Detect which cell encompasses the target text, then output its (X, Y) center coordinate. 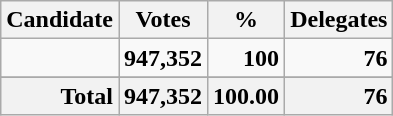
Delegates (339, 20)
100 (246, 58)
% (246, 20)
Candidate (60, 20)
Votes (162, 20)
Total (60, 96)
100.00 (246, 96)
